Return the [X, Y] coordinate for the center point of the cell that contains the specified text.  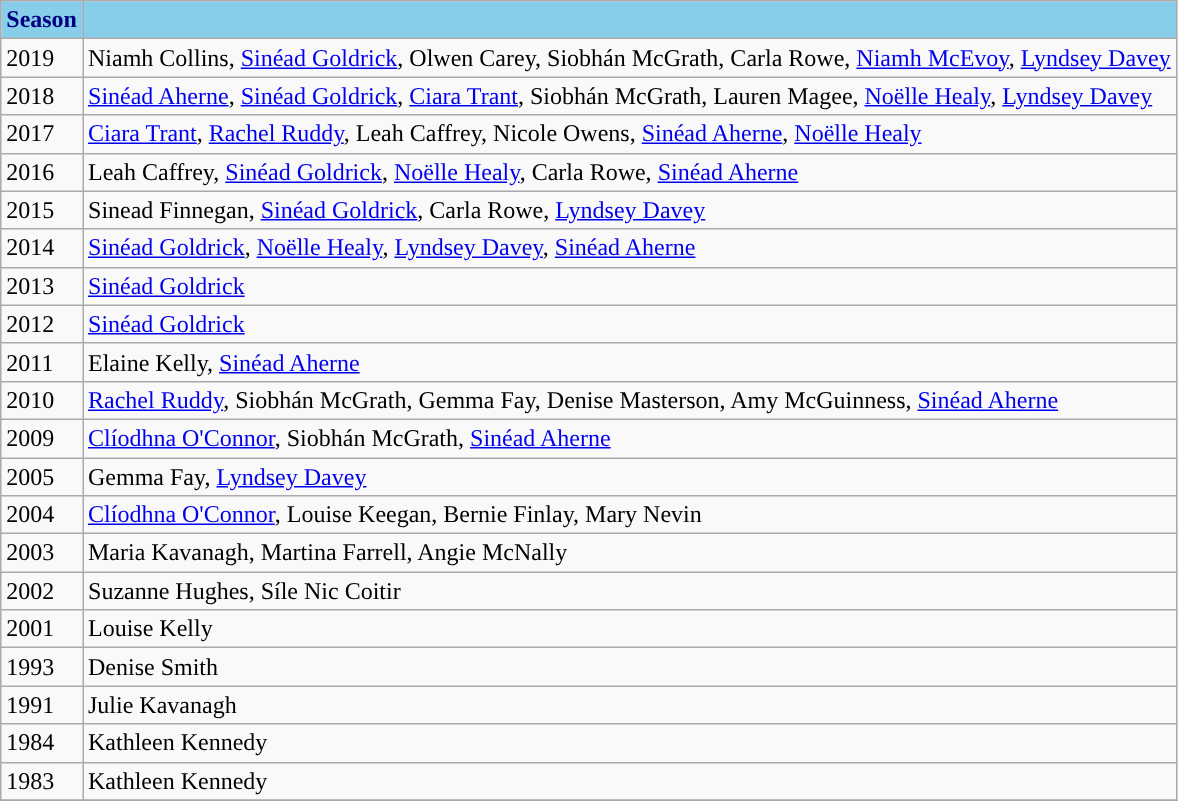
2009 [42, 438]
2016 [42, 172]
Sinead Finnegan, Sinéad Goldrick, Carla Rowe, Lyndsey Davey [629, 210]
1984 [42, 743]
Maria Kavanagh, Martina Farrell, Angie McNally [629, 553]
Gemma Fay, Lyndsey Davey [629, 477]
2019 [42, 58]
2018 [42, 96]
1983 [42, 781]
1993 [42, 667]
Rachel Ruddy, Siobhán McGrath, Gemma Fay, Denise Masterson, Amy McGuinness, Sinéad Aherne [629, 400]
Sinéad Aherne, Sinéad Goldrick, Ciara Trant, Siobhán McGrath, Lauren Magee, Noëlle Healy, Lyndsey Davey [629, 96]
Suzanne Hughes, Síle Nic Coitir [629, 591]
2005 [42, 477]
Sinéad Goldrick, Noëlle Healy, Lyndsey Davey, Sinéad Aherne [629, 248]
2017 [42, 134]
2015 [42, 210]
2014 [42, 248]
Julie Kavanagh [629, 705]
2004 [42, 515]
Season [42, 20]
2012 [42, 324]
Louise Kelly [629, 629]
1991 [42, 705]
Niamh Collins, Sinéad Goldrick, Olwen Carey, Siobhán McGrath, Carla Rowe, Niamh McEvoy, Lyndsey Davey [629, 58]
Elaine Kelly, Sinéad Aherne [629, 362]
2001 [42, 629]
Leah Caffrey, Sinéad Goldrick, Noëlle Healy, Carla Rowe, Sinéad Aherne [629, 172]
Clíodhna O'Connor, Louise Keegan, Bernie Finlay, Mary Nevin [629, 515]
2013 [42, 286]
2003 [42, 553]
Denise Smith [629, 667]
Clíodhna O'Connor, Siobhán McGrath, Sinéad Aherne [629, 438]
2010 [42, 400]
Ciara Trant, Rachel Ruddy, Leah Caffrey, Nicole Owens, Sinéad Aherne, Noëlle Healy [629, 134]
2002 [42, 591]
2011 [42, 362]
